Return the [X, Y] coordinate for the center point of the cell that contains the specified text.  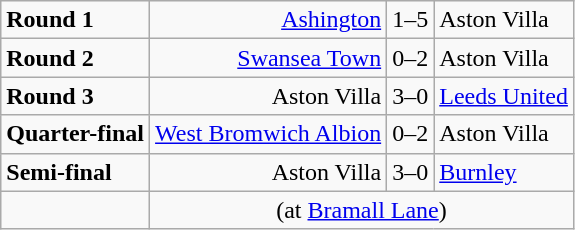
1–5 [410, 20]
(at Bramall Lane) [362, 210]
Burnley [504, 172]
Ashington [268, 20]
Round 2 [76, 58]
Swansea Town [268, 58]
Round 1 [76, 20]
Semi-final [76, 172]
West Bromwich Albion [268, 134]
Leeds United [504, 96]
Quarter-final [76, 134]
Round 3 [76, 96]
